From the cell containing the given text, extract its center point as (x, y) coordinate. 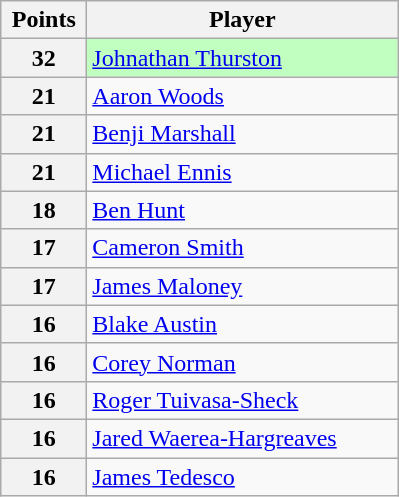
Ben Hunt (242, 210)
Aaron Woods (242, 96)
Roger Tuivasa-Sheck (242, 400)
32 (44, 58)
Benji Marshall (242, 134)
James Maloney (242, 286)
18 (44, 210)
Jared Waerea-Hargreaves (242, 438)
Johnathan Thurston (242, 58)
Cameron Smith (242, 248)
Player (242, 20)
Michael Ennis (242, 172)
Blake Austin (242, 324)
Points (44, 20)
James Tedesco (242, 477)
Corey Norman (242, 362)
